Extract the (x, y) coordinate from the center of the cell holding the provided text.  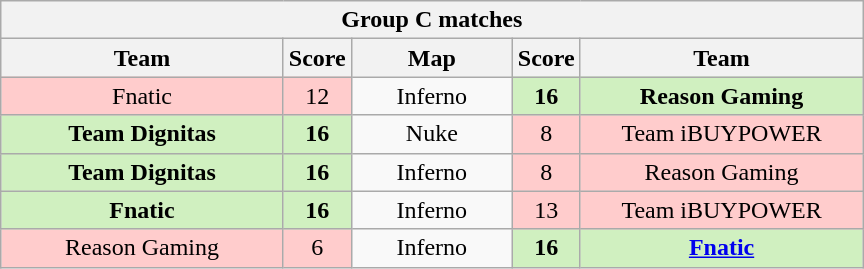
Map (432, 58)
12 (317, 96)
6 (317, 248)
13 (546, 210)
Group C matches (432, 20)
Nuke (432, 134)
